For the text-containing cell, return its midpoint in (X, Y) coordinate format. 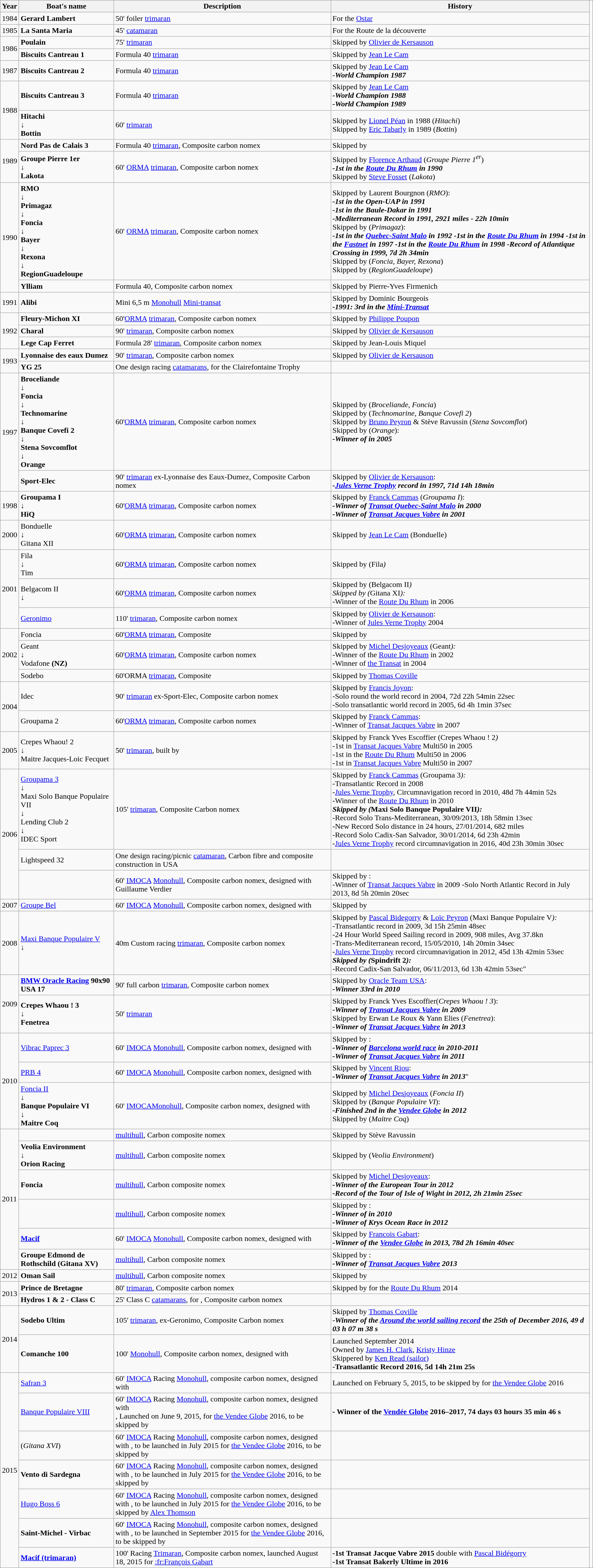
Geronimo (67, 618)
Launched September 2014Owned by James H. Clark, Kristy HinzeSkippered by Ken Read (sailor)-Transatlantic Record 2016, 5d 14h 21m 25s (460, 1354)
25' Class C catamarans, for , Composite carbon nomex (222, 1300)
Hydros 1 & 2 - Class C (67, 1300)
1984 (10, 18)
Skipped by :-Winner of Transat Jacques Vabre in 2009 -Solo North Atlantic Record in July 2013, 8d 5h 20min 20sec (460, 885)
60' IMOCA Racing Monohull, composite carbon nomex, designed with , to be launched in September 2015 for the Vendee Globe 2016, to be skipped by (222, 1533)
Comanche 100 (67, 1354)
YG 25 (67, 367)
Fleury-Michon XI (67, 319)
Boat's name (67, 6)
Nord Pas de Calais 3 (67, 145)
PRB 4 (67, 1073)
1985 (10, 30)
Skipped by Michel Desjoyeaux:-Winner of the European Tour in 2012-Record of the Tour of Isle of Wight in 2012, 2h 21min 25sec (460, 1185)
Fila ↓ Tim (67, 564)
Skipped by Franck Cammas:-Winner of Transat Jacques Vabre in 2007 (460, 721)
60' IMOCA Racing Monohull, composite carbon nomex, designed with (222, 1383)
Skipped by Jean Le Cam (460, 54)
Idec (67, 696)
Maxi Banque Populaire V ↓ (67, 943)
Vibrac Paprec 3 (67, 1048)
75' trimaran (222, 42)
For the Ostar (460, 18)
2001 (10, 589)
Prince de Bretagne (67, 1288)
History (460, 6)
Charal (67, 331)
Skipped by Dominic Bourgeois -1991: 3rd in the Mini-Transat (460, 303)
Foncia II ↓ Banque Populaire VI ↓ Maitre Coq (67, 1106)
Skipped by Jean-Louis Miquel (460, 343)
2014 (10, 1339)
110' trimaran, Composite carbon nomex (222, 618)
2002 (10, 655)
105' trimaran, Composite Carbon nomex (222, 809)
2010 (10, 1081)
Skipped by (Veolia Environment) (460, 1156)
Skipped by Philippe Poupon (460, 319)
1987 (10, 71)
Oman Sail (67, 1275)
2007 (10, 905)
50' trimaran (222, 1014)
45' catamaran (222, 30)
Hitachi ↓Bottin (67, 125)
Alibi (67, 303)
1993 (10, 361)
Crepes Whaou! 2 ↓ Maitre Jacques-Loic Fecquet (67, 750)
60' IMOCA Monohull, Composite carbon nomex, designed with Guillaume Verdier (222, 885)
105' trimaran, ex-Geronimo, Composite Carbon nomex (222, 1320)
100' Monohull, Composite carbon nomex, designed with (222, 1354)
90' full carbon trimaran, Composite carbon nomex (222, 985)
Skipped by Michel Desjoyeaux (Foncia II)Skipped by (Banque Populaire VI):-Finished 2nd in the Vendee Globe in 2012Skipped by (Maitre Coq) (460, 1106)
80' trimaran, Composite carbon nomex (222, 1288)
Skipped by Michel Desjoyeaux (Geant):-Winner of the Route Du Rhum in 2002-Winner of the Transat in 2004 (460, 655)
Skipped by Oracle Team USA:-Winner 33rd in 2010 (460, 985)
1989 (10, 161)
Crepes Whaou ! 3 ↓ Fenetrea (67, 1014)
Formula 40, Composite carbon nomex (222, 286)
Skipped by Vincent Riou:-Winner of Transat Jacques Vabre in 2013" (460, 1073)
Description (222, 6)
Formula 40 trimaran, Composite carbon nomex (222, 145)
Skipped by Thomas Coville-Winner of the Around the world sailing record the 25th of December 2016, 49 d 03 h 07 m 38 s (460, 1320)
Veolia Environment ↓ Orion Racing (67, 1156)
50' trimaran, built by (222, 750)
Geant ↓ Vodafone (NZ) (67, 655)
Saint-Michel - Virbac (67, 1533)
Lightspeed 32 (67, 860)
2011 (10, 1199)
Skipped by :-Winner of Transat Jacques Vabre 2013 (460, 1259)
1998 (10, 506)
Skipped by Jean Le Cam (Bonduelle) (460, 535)
1986 (10, 48)
Skipped by Francois Gabart:-Winner of the Vendee Globe in 2013, 78d 2h 16min 40sec (460, 1238)
Skipped by Jean Le Cam-World Champion 1988-World Champion 1989 (460, 96)
2013 (10, 1294)
Sodebo Ultim (67, 1320)
2012 (10, 1275)
- Winner of the Vendée Globe 2016–2017, 74 days 03 hours 35 min 46 s (460, 1412)
Biscuits Cantreau 1 (67, 54)
Safran 3 (67, 1383)
Skipped by Thomas Coville (460, 676)
Sodebo (67, 676)
Skipped by Pierre-Yves Firmenich (460, 286)
Skipped by (Belgacom II)Skipped by (Gitana XI):-Winner of the Route Du Rhum in 2006 (460, 593)
Year (10, 6)
Groupama 2 (67, 721)
1988 (10, 110)
Skipped by Francis Joyon:-Solo round the world record in 2004, 72d 22h 54min 22sec-Solo transatlantic world record in 2005, 6d 4h 1min 37sec (460, 696)
1997 (10, 432)
Groupama 3 ↓ Maxi Solo Banque Populaire VII ↓ Lending Club 2 ↓ IDEC Sport (67, 809)
Bonduelle ↓ Gitana XII (67, 535)
Sport-Elec (67, 481)
2004 (10, 707)
Hugo Boss 6 (67, 1504)
Launched on February 5, 2015, to be skipped by for the Vendee Globe 2016 (460, 1383)
Groupama I ↓ HiQ (67, 506)
Banque Populaire VIII (67, 1412)
2006 (10, 834)
40m Custom racing trimaran, Composite carbon nomex (222, 943)
Ylliam (67, 286)
60' trimaran (222, 125)
Macif (67, 1238)
Skipped by (Fila) (460, 564)
2000 (10, 535)
Belgacom II ↓ (67, 593)
Mini 6,5 m Monohull Mini-transat (222, 303)
Skipped by Jean Le Cam-World Champion 1987 (460, 71)
Skipped by Franck Cammas (Groupama I):-Winner of Transat Quebec-Saint Malo in 2000-Winner of Transat Jacques Vabre in 2001 (460, 506)
Gerard Lambert (67, 18)
(Gitana XVI) (67, 1445)
Poulain (67, 42)
-1st Transat Jacque Vabre 2015 double with Pascal Bidégorry-1st Transat Bakerly Ultime in 2016 (460, 1558)
Skipped by Olivier de Kersauson:-Jules Verne Trophy record in 1997, 71d 14h 18min (460, 481)
1990 (10, 237)
Macif (trimaran) (67, 1558)
Lyonnaise des eaux Dumez (67, 355)
Broceliande ↓ Foncia ↓ Technomarine ↓ Banque Covefi 2 ↓ Stena Sovcomflot ↓ Orange (67, 422)
Vento di Sardegna (67, 1475)
Formula 28' trimaran, Composite carbon nomex (222, 343)
50' foiler trimaran (222, 18)
2009 (10, 1004)
One design racing catamarans, for the Clairefontaine Trophy (222, 367)
BMW Oracle Racing 90x90 USA 17 (67, 985)
Groupe Pierre 1er ↓ Lakota (67, 167)
Skipped by Stève Ravussin (460, 1135)
2008 (10, 943)
Groupe Edmond de Rothschild (Gitana XV) (67, 1259)
2015 (10, 1470)
Biscuits Cantreau 2 (67, 71)
Groupe Bel (67, 905)
Skipped by Florence Arthaud (Groupe Pierre 1er)-1st in the Route Du Rhum in 1990Skipped by Steve Fosset (Lakota) (460, 167)
Lege Cap Ferret (67, 343)
La Santa Maria (67, 30)
Skipped by Olivier de Kersauson:-Winner of Jules Verne Trophy 2004 (460, 618)
2005 (10, 750)
One design racing/picnic catamaran, Carbon fibre and composite construction in USA (222, 860)
For the Route de la découverte (460, 30)
60' IMOCAMonohull, Composite carbon nomex, designed with (222, 1106)
90' trimaran ex-Lyonnaise des Eaux-Dumez, Composite Carbon nomex (222, 481)
Skipped by :-Winner of in 2010-Winner of Krys Ocean Race in 2012 (460, 1214)
RMO ↓Primagaz↓ Foncia↓ Bayer↓ Rexona↓ RegionGuadeloupe (67, 231)
Skipped by for the Route Du Rhum 2014 (460, 1288)
Skipped by :-Winner of Barcelona world race in 2010-2011-Winner of Transat Jacques Vabre in 2011 (460, 1048)
1991 (10, 303)
90' trimaran ex-Sport-Elec, Composite carbon nomex (222, 696)
1992 (10, 331)
Biscuits Cantreau 3 (67, 96)
60' IMOCA Racing Monohull, composite carbon nomex, designed with , Launched on June 9, 2015, for the Vendee Globe 2016, to be skipped by (222, 1412)
100' Racing Trimaran, Composite carbon nomex, launched August 18, 2015 for :fr:François Gabart (222, 1558)
Skipped by Lionel Péan in 1988 (Hitachi) Skipped by Eric Tabarly in 1989 (Bottin) (460, 125)
